Identify which cell holds the provided text, then report its (x, y) central coordinate. 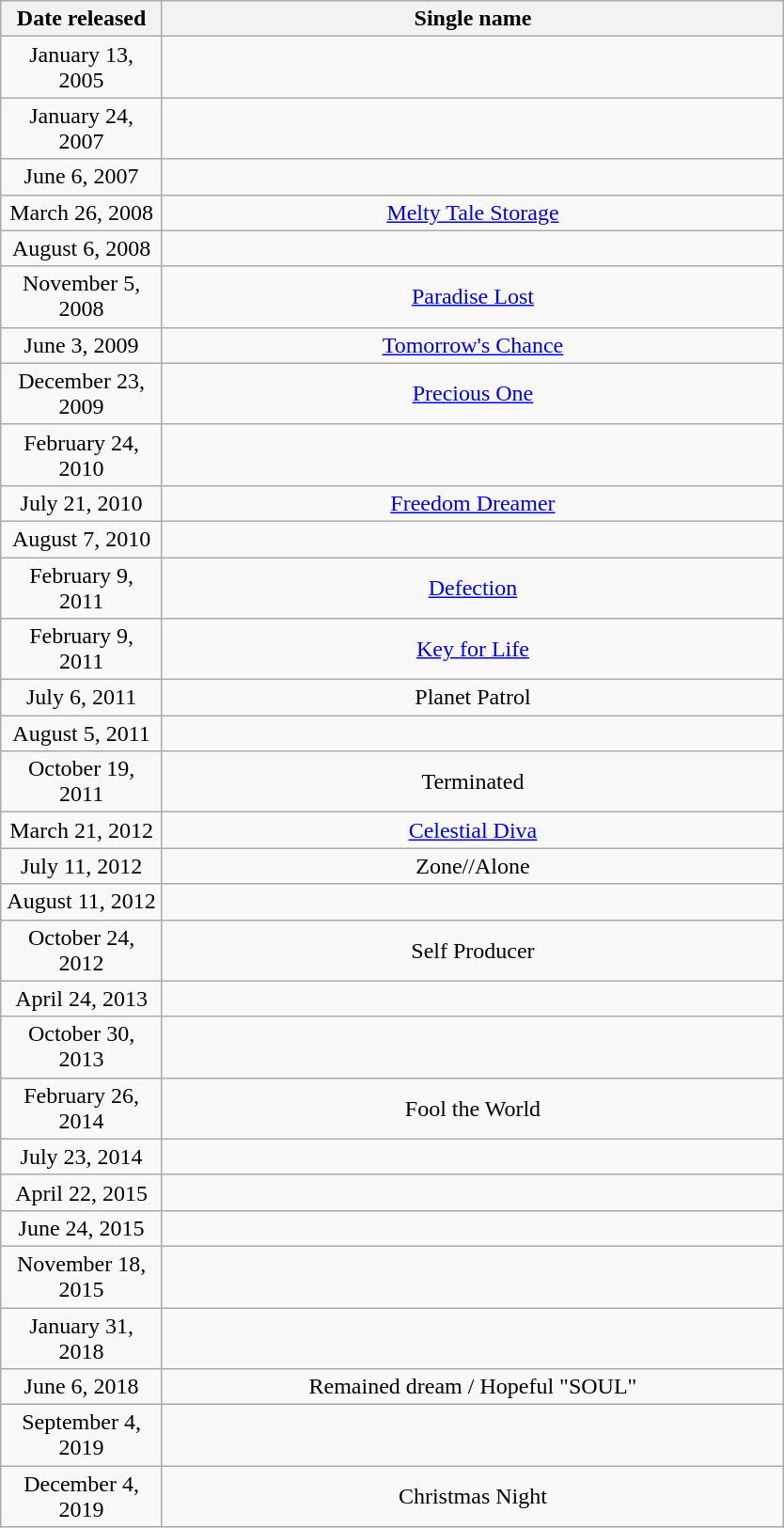
June 24, 2015 (82, 1228)
Freedom Dreamer (472, 503)
Terminated (472, 782)
June 6, 2007 (82, 177)
January 13, 2005 (82, 68)
March 26, 2008 (82, 213)
October 19, 2011 (82, 782)
December 23, 2009 (82, 393)
November 18, 2015 (82, 1277)
Self Producer (472, 950)
Single name (472, 19)
November 5, 2008 (82, 297)
August 6, 2008 (82, 248)
Tomorrow's Chance (472, 345)
February 26, 2014 (82, 1108)
August 11, 2012 (82, 902)
August 5, 2011 (82, 733)
Celestial Diva (472, 830)
October 24, 2012 (82, 950)
Precious One (472, 393)
June 6, 2018 (82, 1387)
Zone//Alone (472, 866)
June 3, 2009 (82, 345)
July 6, 2011 (82, 698)
February 24, 2010 (82, 455)
October 30, 2013 (82, 1048)
July 11, 2012 (82, 866)
Key for Life (472, 649)
Fool the World (472, 1108)
April 24, 2013 (82, 999)
July 23, 2014 (82, 1157)
Date released (82, 19)
Paradise Lost (472, 297)
January 24, 2007 (82, 128)
Remained dream / Hopeful "SOUL" (472, 1387)
January 31, 2018 (82, 1337)
April 22, 2015 (82, 1192)
Christmas Night (472, 1497)
July 21, 2010 (82, 503)
March 21, 2012 (82, 830)
Melty Tale Storage (472, 213)
Planet Patrol (472, 698)
September 4, 2019 (82, 1435)
December 4, 2019 (82, 1497)
Defection (472, 587)
August 7, 2010 (82, 539)
